Pinpoint the cell where the given text exists, returning its [X, Y] midpoint coordinate. 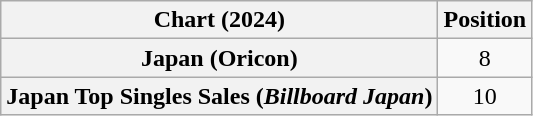
10 [485, 96]
Position [485, 20]
Japan Top Singles Sales (Billboard Japan) [220, 96]
Chart (2024) [220, 20]
8 [485, 58]
Japan (Oricon) [220, 58]
